Locate the cell with the specified text and output its (X, Y) center coordinate. 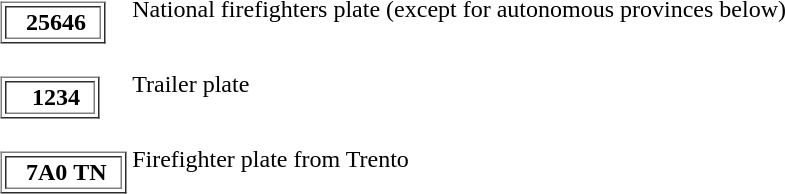
7A0 TN (64, 172)
1234 (50, 98)
25646 (53, 22)
